Determine the (X, Y) coordinate at the center of the cell enclosing the given text.  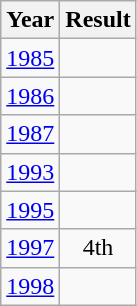
1997 (30, 248)
1993 (30, 172)
1987 (30, 134)
1985 (30, 58)
4th (98, 248)
1986 (30, 96)
1995 (30, 210)
Result (98, 20)
1998 (30, 286)
Year (30, 20)
